Provide the (X, Y) coordinate of the cell's center where the given text is located.  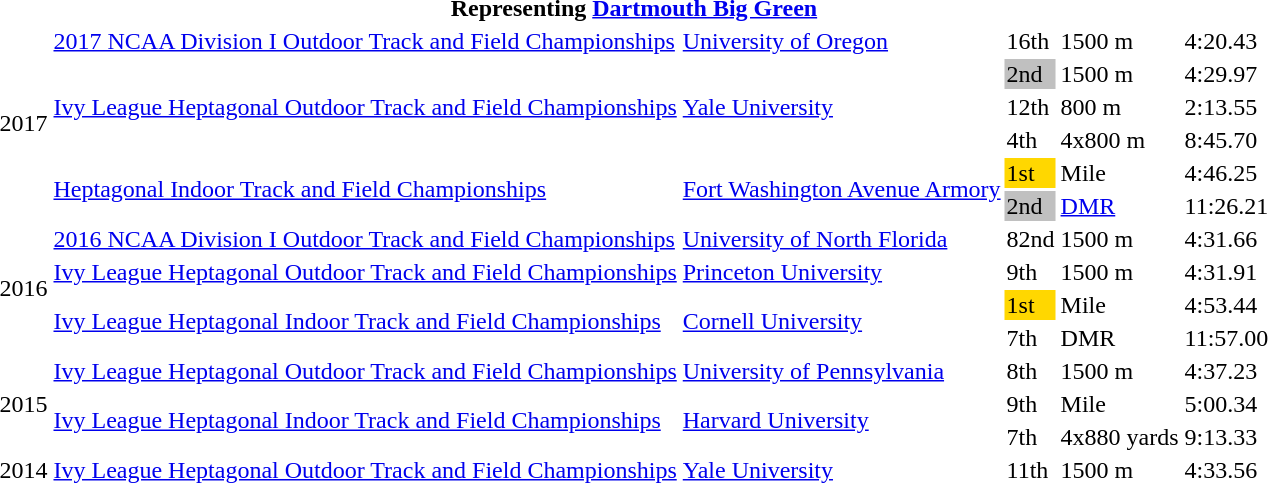
University of Pennsylvania (842, 371)
8th (1030, 371)
Heptagonal Indoor Track and Field Championships (365, 190)
2016 NCAA Division I Outdoor Track and Field Championships (365, 239)
Cornell University (842, 322)
Yale University (842, 107)
16th (1030, 41)
Princeton University (842, 272)
4x880 yards (1120, 437)
4x800 m (1120, 140)
4th (1030, 140)
2017 NCAA Division I Outdoor Track and Field Championships (365, 41)
Harvard University (842, 420)
82nd (1030, 239)
University of North Florida (842, 239)
Fort Washington Avenue Armory (842, 190)
University of Oregon (842, 41)
12th (1030, 107)
800 m (1120, 107)
